Output the (X, Y) coordinate of the center of the cell containing the given text.  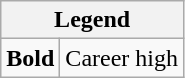
Career high (122, 58)
Legend (92, 20)
Bold (30, 58)
